Determine the (x, y) coordinate at the center of the cell enclosing the given text.  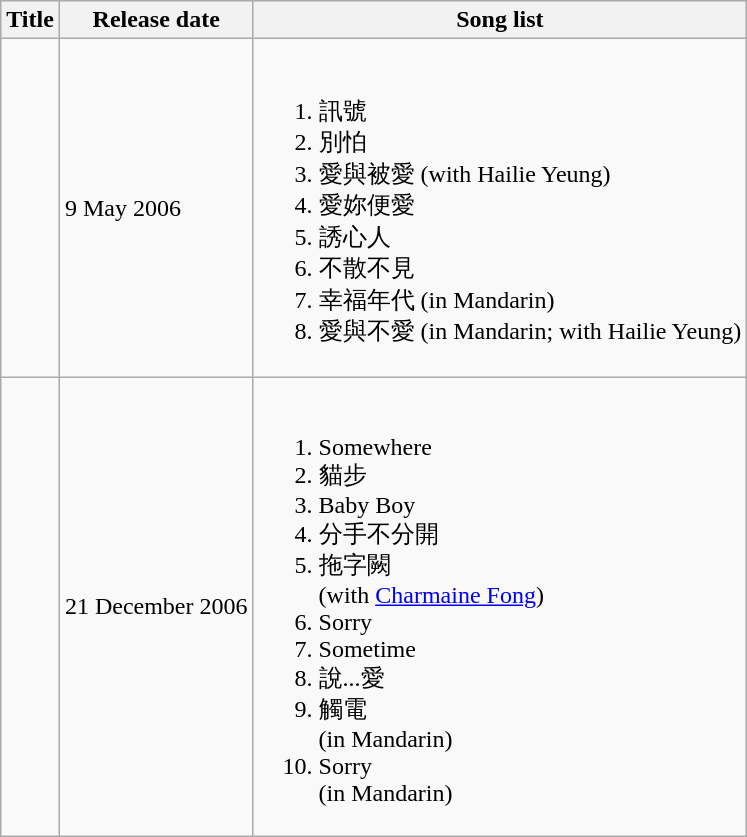
21 December 2006 (156, 607)
訊號別怕愛與被愛 (with Hailie Yeung)愛妳便愛誘心人不散不見幸福年代 (in Mandarin)愛與不愛 (in Mandarin; with Hailie Yeung) (500, 208)
Song list (500, 20)
Somewhere貓步Baby Boy分手不分開拖字闕(with Charmaine Fong)SorrySometime說...愛觸電(in Mandarin)Sorry(in Mandarin) (500, 607)
9 May 2006 (156, 208)
Release date (156, 20)
Title (30, 20)
